Pinpoint the cell where the given text exists, returning its [X, Y] midpoint coordinate. 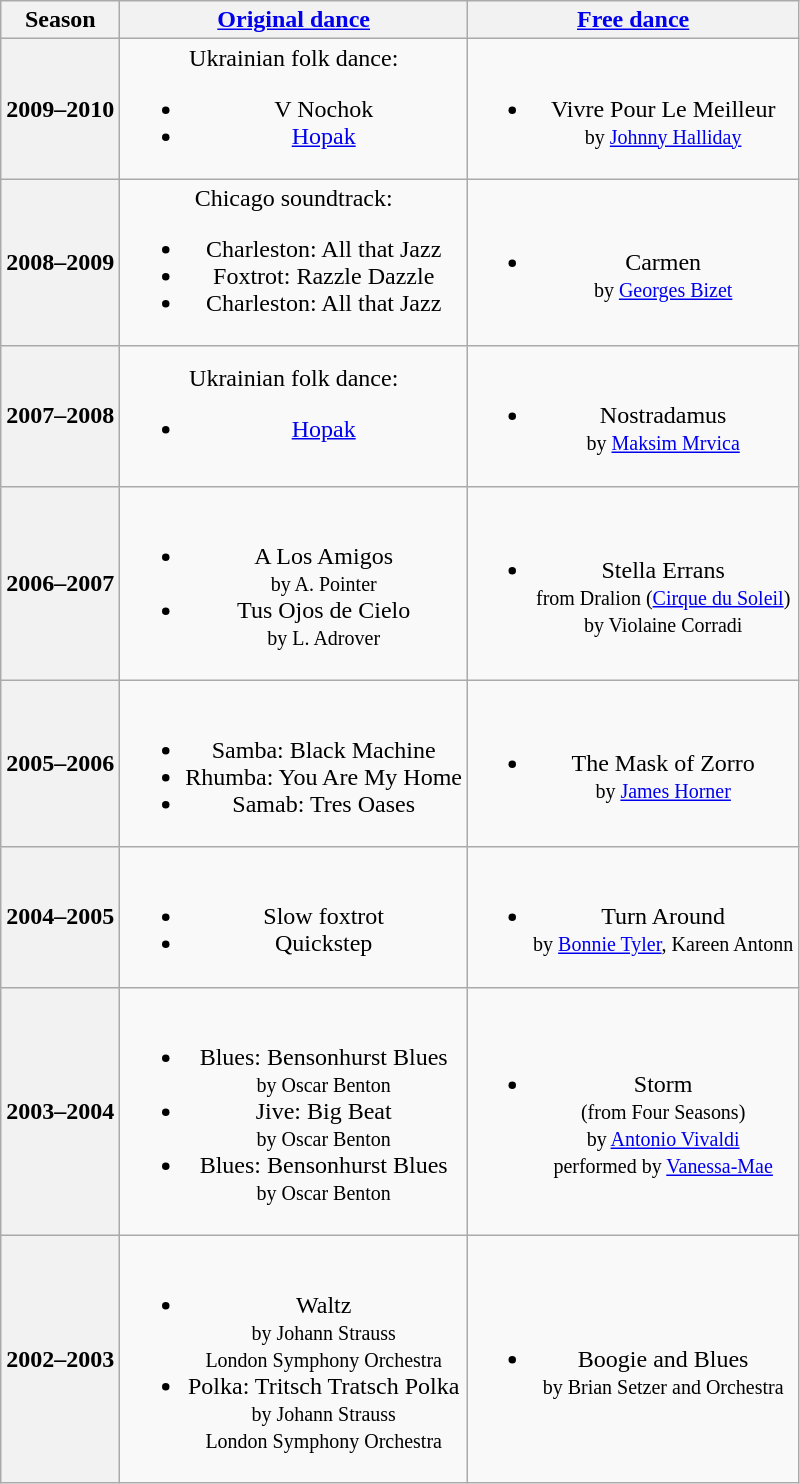
The Mask of Zorro by James Horner [634, 764]
2005–2006 [60, 764]
Ukrainian folk dance:V NochokHopak [294, 109]
Free dance [634, 20]
2003–2004 [60, 1111]
A Los Amigos by A. Pointer Tus Ojos de Cielo by L. Adrover [294, 583]
2004–2005 [60, 917]
Vivre Pour Le Meilleur by Johnny Halliday [634, 109]
Original dance [294, 20]
Storm (from Four Seasons) by Antonio Vivaldi performed by Vanessa-Mae [634, 1111]
2007–2008 [60, 416]
Blues: Bensonhurst Blues by Oscar Benton Jive: Big Beat by Oscar Benton Blues: Bensonhurst Blues by Oscar Benton [294, 1111]
2006–2007 [60, 583]
Nostradamus by Maksim Mrvica [634, 416]
2002–2003 [60, 1359]
Chicago soundtrack:Charleston: All that JazzFoxtrot: Razzle DazzleCharleston: All that Jazz [294, 262]
2008–2009 [60, 262]
Carmen by Georges Bizet [634, 262]
Waltz by Johann Strauss London Symphony Orchestra Polka: Tritsch Tratsch Polka by Johann Strauss London Symphony Orchestra [294, 1359]
Slow foxtrotQuickstep [294, 917]
Season [60, 20]
Ukrainian folk dance:Hopak [294, 416]
Boogie and Blues by Brian Setzer and Orchestra [634, 1359]
2009–2010 [60, 109]
Stella Errans from Dralion (Cirque du Soleil) by Violaine Corradi [634, 583]
Samba: Black MachineRhumba: You Are My HomeSamab: Tres Oases [294, 764]
Turn Around by Bonnie Tyler, Kareen Antonn [634, 917]
